Return the [X, Y] coordinate for the center point of the cell that contains the specified text.  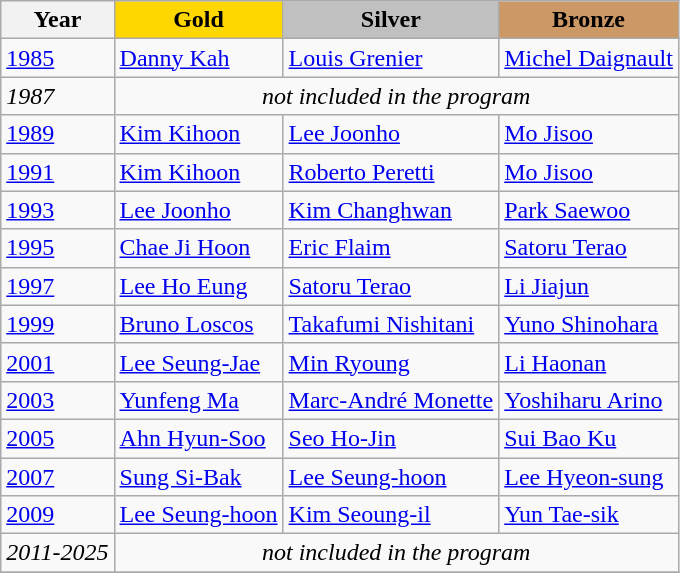
Park Saewoo [589, 210]
Kim Changhwan [391, 210]
Eric Flaim [391, 248]
1995 [58, 248]
Seo Ho-Jin [391, 438]
Danny Kah [198, 58]
Yunfeng Ma [198, 400]
Sui Bao Ku [589, 438]
Lee Seung-Jae [198, 362]
Lee Ho Eung [198, 286]
Bruno Loscos [198, 324]
Li Haonan [589, 362]
Gold [198, 20]
2009 [58, 515]
Yoshiharu Arino [589, 400]
Louis Grenier [391, 58]
1991 [58, 172]
2003 [58, 400]
Roberto Peretti [391, 172]
Michel Daignault [589, 58]
Chae Ji Hoon [198, 248]
Year [58, 20]
1999 [58, 324]
Yuno Shinohara [589, 324]
2005 [58, 438]
Marc-André Monette [391, 400]
2001 [58, 362]
1997 [58, 286]
1985 [58, 58]
1993 [58, 210]
Kim Seoung-il [391, 515]
Silver [391, 20]
2007 [58, 477]
Ahn Hyun-Soo [198, 438]
Li Jiajun [589, 286]
Takafumi Nishitani [391, 324]
Lee Hyeon-sung [589, 477]
1989 [58, 134]
Min Ryoung [391, 362]
Bronze [589, 20]
Yun Tae-sik [589, 515]
2011-2025 [58, 553]
Sung Si-Bak [198, 477]
1987 [58, 96]
